Pinpoint the cell where the given text exists, returning its (X, Y) midpoint coordinate. 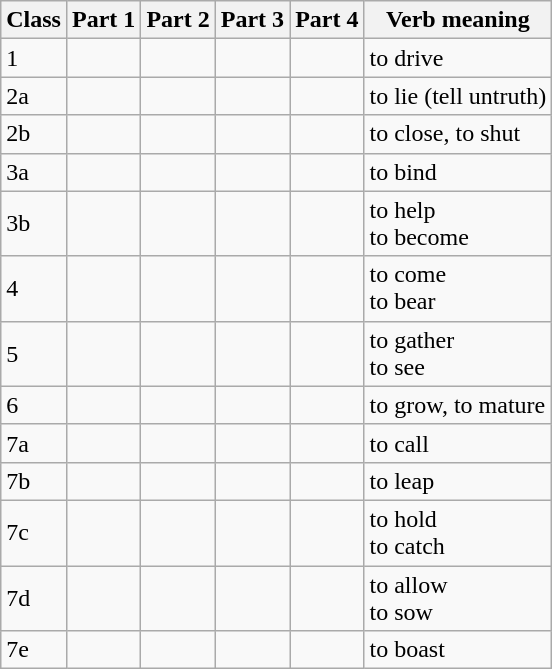
7d (34, 598)
to grow, to mature (458, 405)
to call (458, 443)
Verb meaning (458, 20)
Part 1 (103, 20)
to close, to shut (458, 134)
to allowto sow (458, 598)
5 (34, 354)
to holdto catch (458, 532)
1 (34, 58)
to lie (tell untruth) (458, 96)
to helpto become (458, 224)
Part 4 (327, 20)
4 (34, 288)
7a (34, 443)
3b (34, 224)
7e (34, 650)
to cometo bear (458, 288)
Part 2 (178, 20)
6 (34, 405)
2a (34, 96)
7b (34, 481)
7c (34, 532)
to bind (458, 172)
2b (34, 134)
to drive (458, 58)
to leap (458, 481)
Class (34, 20)
to gatherto see (458, 354)
to boast (458, 650)
Part 3 (252, 20)
3a (34, 172)
